Identify which cell holds the provided text, then report its (X, Y) central coordinate. 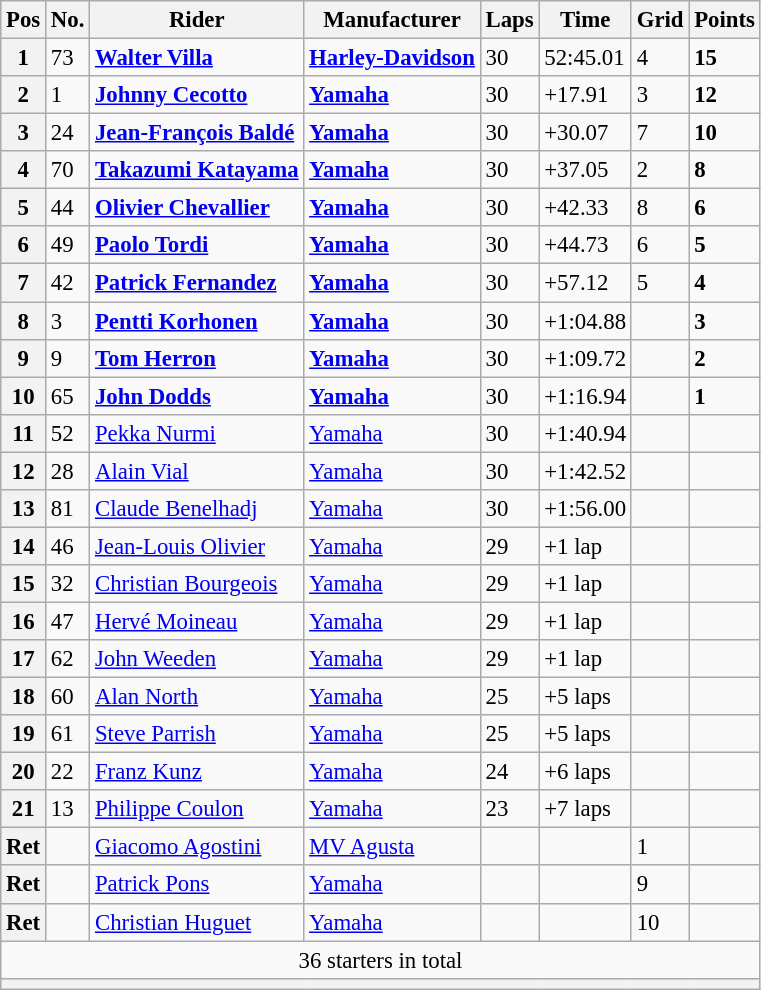
22 (68, 772)
62 (68, 659)
70 (68, 170)
Rider (197, 20)
Harley-Davidson (392, 58)
+6 laps (585, 772)
Pekka Nurmi (197, 433)
+57.12 (585, 283)
60 (68, 697)
Grid (660, 20)
+44.73 (585, 245)
52 (68, 433)
Paolo Tordi (197, 245)
21 (24, 809)
Claude Benelhadj (197, 509)
18 (24, 697)
46 (68, 546)
36 starters in total (380, 960)
+1:56.00 (585, 509)
+7 laps (585, 809)
John Weeden (197, 659)
John Dodds (197, 396)
+1:16.94 (585, 396)
49 (68, 245)
+1:09.72 (585, 358)
Time (585, 20)
Olivier Chevallier (197, 208)
14 (24, 546)
81 (68, 509)
16 (24, 621)
28 (68, 471)
32 (68, 584)
Alain Vial (197, 471)
+30.07 (585, 133)
+1:42.52 (585, 471)
11 (24, 433)
Johnny Cecotto (197, 95)
Alan North (197, 697)
19 (24, 734)
44 (68, 208)
Steve Parrish (197, 734)
Manufacturer (392, 20)
17 (24, 659)
Pos (24, 20)
+17.91 (585, 95)
No. (68, 20)
52:45.01 (585, 58)
+1:04.88 (585, 321)
61 (68, 734)
Christian Bourgeois (197, 584)
Giacomo Agostini (197, 847)
Points (724, 20)
Laps (510, 20)
Tom Herron (197, 358)
+37.05 (585, 170)
MV Agusta (392, 847)
Franz Kunz (197, 772)
+1:40.94 (585, 433)
Patrick Pons (197, 885)
Philippe Coulon (197, 809)
47 (68, 621)
+42.33 (585, 208)
Walter Villa (197, 58)
23 (510, 809)
73 (68, 58)
20 (24, 772)
Takazumi Katayama (197, 170)
65 (68, 396)
Patrick Fernandez (197, 283)
Jean-François Baldé (197, 133)
Christian Huguet (197, 922)
Pentti Korhonen (197, 321)
42 (68, 283)
Hervé Moineau (197, 621)
Jean-Louis Olivier (197, 546)
